Output the (x, y) coordinate of the center of the cell containing the given text.  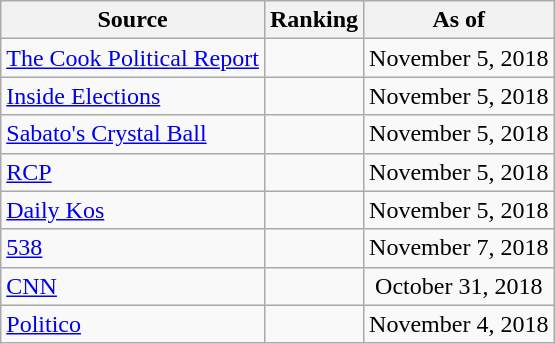
October 31, 2018 (459, 286)
Source (133, 20)
The Cook Political Report (133, 58)
November 4, 2018 (459, 324)
Sabato's Crystal Ball (133, 134)
Inside Elections (133, 96)
As of (459, 20)
Daily Kos (133, 210)
CNN (133, 286)
Politico (133, 324)
538 (133, 248)
Ranking (314, 20)
RCP (133, 172)
November 7, 2018 (459, 248)
